Determine the (X, Y) coordinate at the center of the cell enclosing the given text.  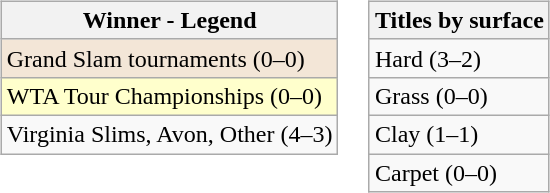
Winner - Legend (170, 20)
Hard (3–2) (459, 58)
WTA Tour Championships (0–0) (170, 96)
Titles by surface (459, 20)
Virginia Slims, Avon, Other (4–3) (170, 134)
Grass (0–0) (459, 96)
Carpet (0–0) (459, 173)
Grand Slam tournaments (0–0) (170, 58)
Clay (1–1) (459, 134)
